Extract the [X, Y] coordinate from the center of the cell holding the provided text.  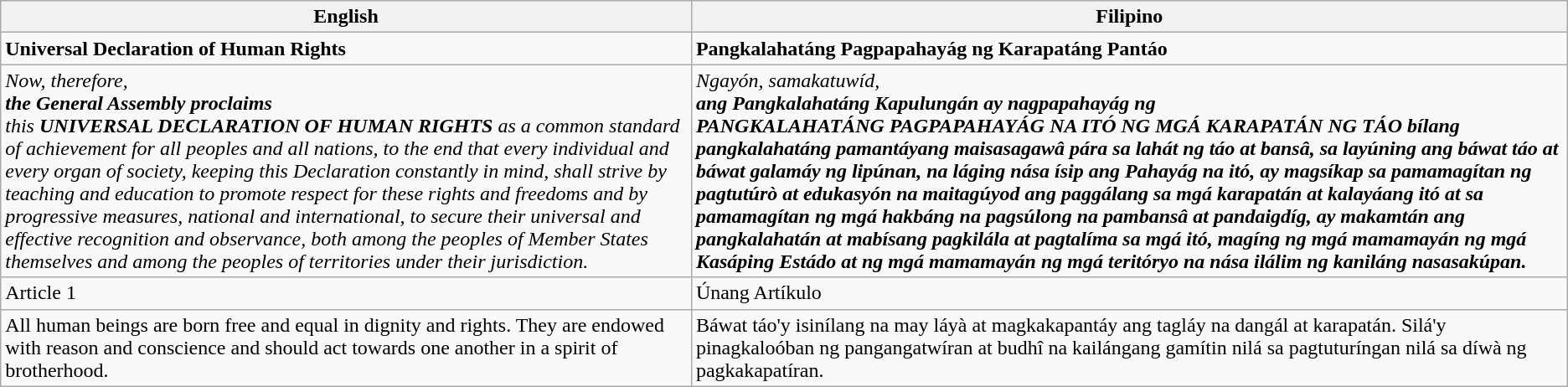
Article 1 [347, 293]
English [347, 17]
Únang Artíkulo [1129, 293]
Universal Declaration of Human Rights [347, 49]
Pangkalahatáng Pagpapahayág ng Karapatáng Pantáo [1129, 49]
Filipino [1129, 17]
